Find where the given text appears and provide that cell's center as [x, y] coordinate. 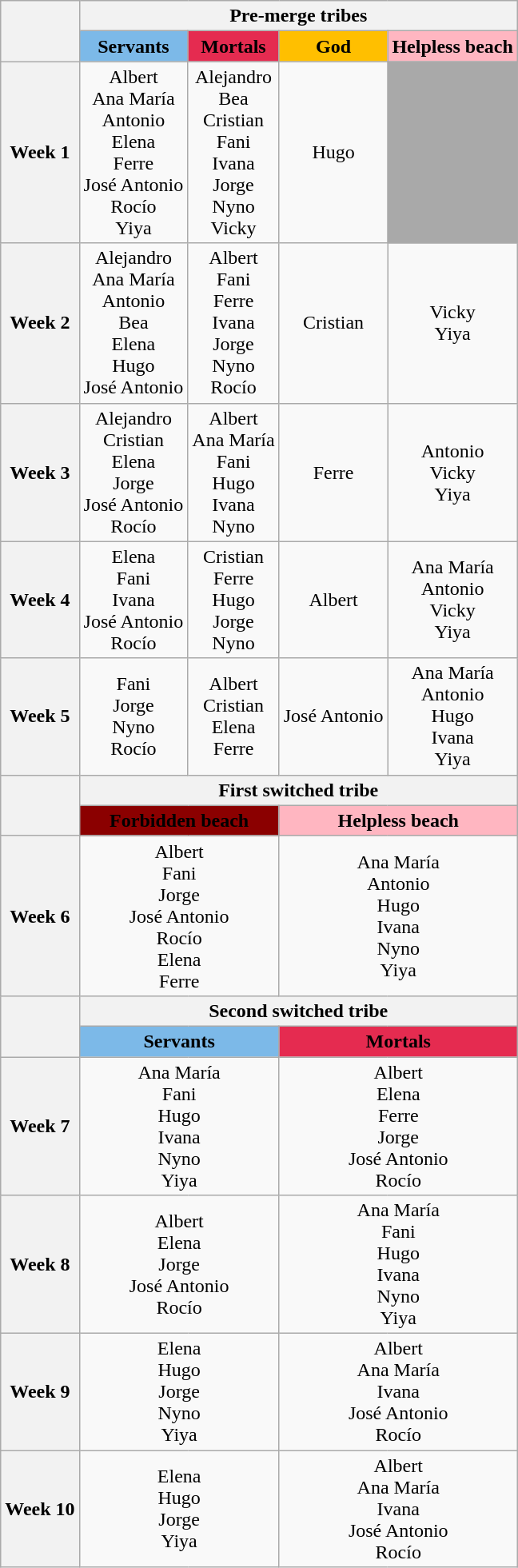
First switched tribe [298, 790]
José Antonio [333, 716]
Week 8 [40, 1265]
AlbertElenaFerreJorgeJosé AntonioRocío [398, 1126]
Week 3 [40, 472]
Ana MaríaAntonioHugoIvanaNynoYiya [398, 916]
CristianFerreHugoJorgeNyno [233, 600]
Week 10 [40, 1509]
AlbertFaniFerreIvanaJorgeNynoRocío [233, 323]
AlbertAna MaríaAntonioElenaFerreJosé AntonioRocíoYiya [133, 152]
Week 7 [40, 1126]
Week 5 [40, 716]
AlejandroCristianElenaJorgeJosé AntonioRocío [133, 472]
Week 1 [40, 152]
ElenaHugoJorgeNynoYiya [179, 1392]
AlejandroAna MaríaAntonioBeaElenaHugoJosé Antonio [133, 323]
Week 4 [40, 600]
Week 6 [40, 916]
Forbidden beach [179, 820]
FaniJorgeNynoRocío [133, 716]
Albert [333, 600]
AlbertAna MaríaFaniHugoIvanaNyno [233, 472]
Week 2 [40, 323]
AlbertElenaJorgeJosé AntonioRocío [179, 1265]
Pre-merge tribes [298, 16]
Second switched tribe [298, 1011]
ElenaFaniIvanaJosé AntonioRocío [133, 600]
God [333, 46]
AlejandroBeaCristianFaniIvanaJorgeNynoVicky [233, 152]
Ana MaríaAntonioVickyYiya [452, 600]
Hugo [333, 152]
VickyYiya [452, 323]
Cristian [333, 323]
Ferre [333, 472]
ElenaHugoJorgeYiya [179, 1509]
AlbertCristianElenaFerre [233, 716]
AntonioVickyYiya [452, 472]
Week 9 [40, 1392]
AlbertFaniJorgeJosé AntonioRocíoElenaFerre [179, 916]
Ana MaríaAntonioHugoIvanaYiya [452, 716]
